Locate the cell with the specified text and output its (X, Y) center coordinate. 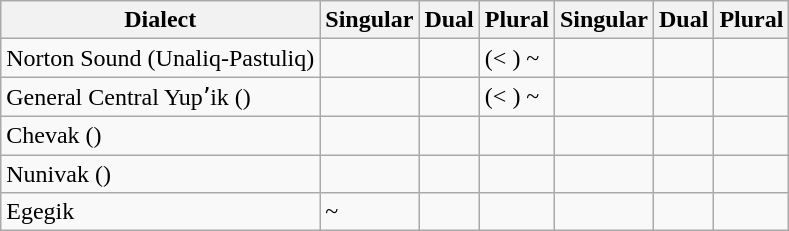
Norton Sound (Unaliq-Pastuliq) (160, 58)
Egegik (160, 212)
General Central Yupʼik () (160, 97)
Dialect (160, 20)
~ (370, 212)
Chevak () (160, 135)
Nunivak () (160, 173)
